Detect which cell encompasses the target text, then output its [X, Y] center coordinate. 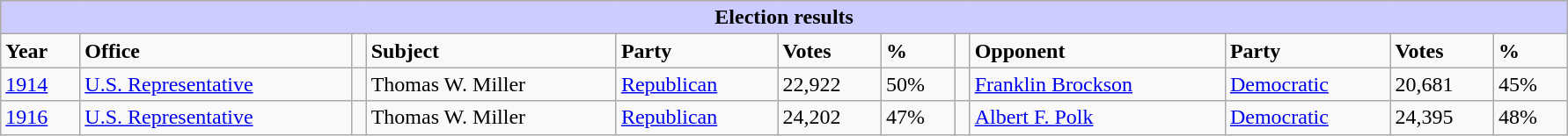
Franklin Brockson [1097, 84]
Office [216, 51]
1914 [40, 84]
24,395 [1441, 118]
Albert F. Polk [1097, 118]
45% [1530, 84]
Opponent [1097, 51]
20,681 [1441, 84]
24,202 [829, 118]
Subject [491, 51]
50% [918, 84]
47% [918, 118]
Year [40, 51]
48% [1530, 118]
22,922 [829, 84]
1916 [40, 118]
Election results [785, 18]
